Return (X, Y) of the center of cell containing provided text 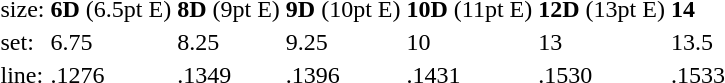
6.75 (111, 42)
13 (602, 42)
8.25 (229, 42)
9.25 (343, 42)
10 (470, 42)
